Return (X, Y) of the center of cell containing provided text 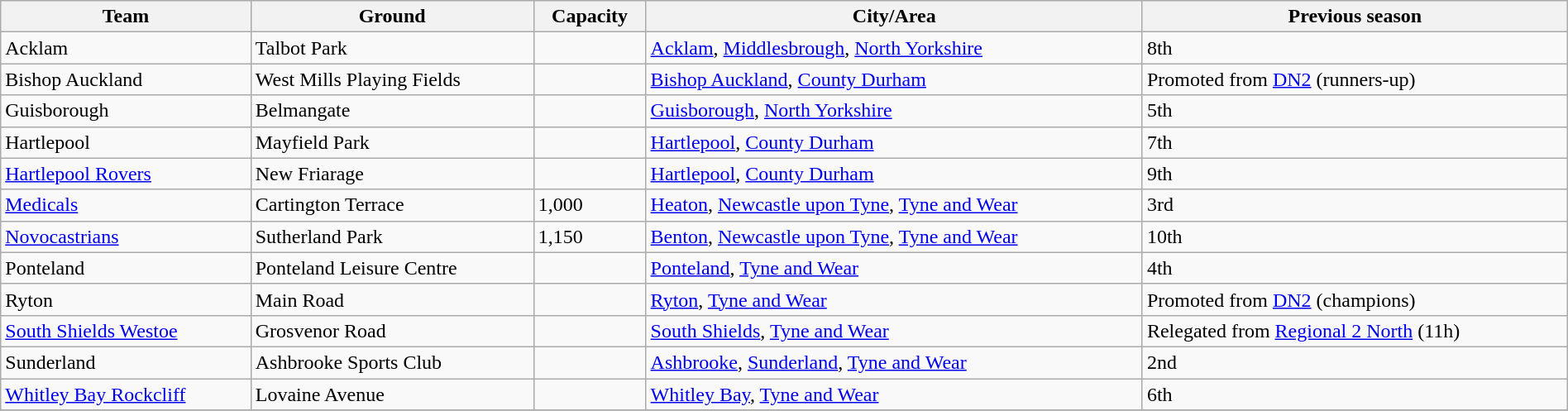
Talbot Park (392, 48)
Ponteland, Tyne and Wear (894, 268)
Guisborough (126, 111)
Acklam, Middlesbrough, North Yorkshire (894, 48)
Bishop Auckland, County Durham (894, 79)
Promoted from DN2 (champions) (1355, 299)
6th (1355, 394)
City/Area (894, 17)
Bishop Auckland (126, 79)
Capacity (590, 17)
Belmangate (392, 111)
Grosvenor Road (392, 331)
Ponteland (126, 268)
8th (1355, 48)
Benton, Newcastle upon Tyne, Tyne and Wear (894, 237)
Whitley Bay Rockcliff (126, 394)
New Friarage (392, 174)
1,000 (590, 205)
3rd (1355, 205)
Main Road (392, 299)
10th (1355, 237)
5th (1355, 111)
1,150 (590, 237)
Ryton, Tyne and Wear (894, 299)
Ryton (126, 299)
Lovaine Avenue (392, 394)
Ground (392, 17)
9th (1355, 174)
South Shields, Tyne and Wear (894, 331)
Heaton, Newcastle upon Tyne, Tyne and Wear (894, 205)
Ashbrooke, Sunderland, Tyne and Wear (894, 362)
Previous season (1355, 17)
Relegated from Regional 2 North (11h) (1355, 331)
7th (1355, 142)
Hartlepool (126, 142)
Sunderland (126, 362)
Ponteland Leisure Centre (392, 268)
Whitley Bay, Tyne and Wear (894, 394)
4th (1355, 268)
Cartington Terrace (392, 205)
Mayfield Park (392, 142)
Sutherland Park (392, 237)
Novocastrians (126, 237)
2nd (1355, 362)
Team (126, 17)
Acklam (126, 48)
Hartlepool Rovers (126, 174)
Medicals (126, 205)
Promoted from DN2 (runners-up) (1355, 79)
Guisborough, North Yorkshire (894, 111)
Ashbrooke Sports Club (392, 362)
South Shields Westoe (126, 331)
West Mills Playing Fields (392, 79)
